Determine the [X, Y] coordinate at the center of the cell enclosing the given text.  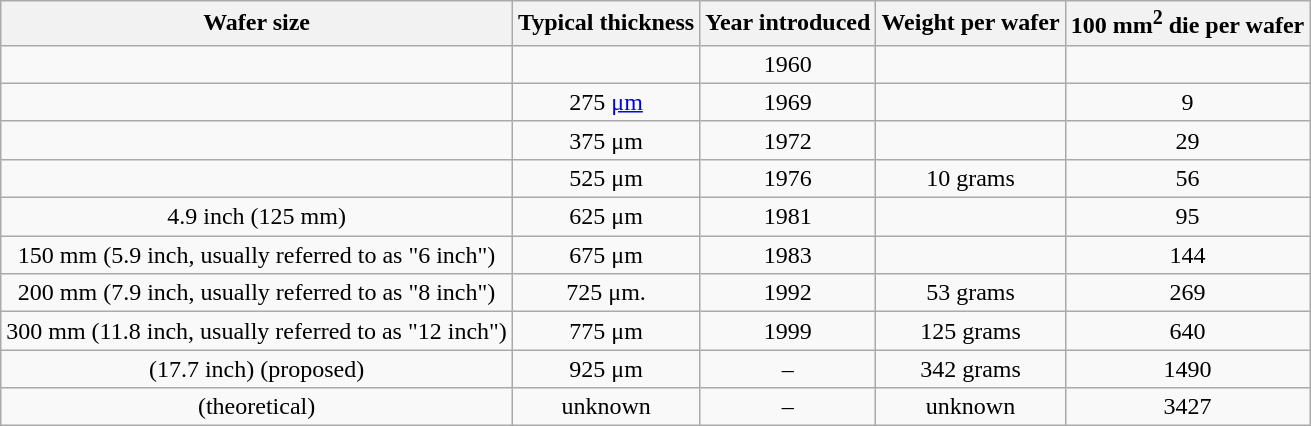
925 μm [606, 369]
675 μm [606, 255]
1976 [788, 178]
53 grams [970, 293]
3427 [1188, 407]
1983 [788, 255]
300 mm (11.8 inch, usually referred to as "12 inch") [257, 331]
10 grams [970, 178]
Typical thickness [606, 24]
100 mm2 die per wafer [1188, 24]
(theoretical) [257, 407]
269 [1188, 293]
144 [1188, 255]
342 grams [970, 369]
1969 [788, 102]
625 μm [606, 217]
125 grams [970, 331]
640 [1188, 331]
525 μm [606, 178]
775 μm [606, 331]
29 [1188, 140]
Weight per wafer [970, 24]
Year introduced [788, 24]
1981 [788, 217]
725 μm. [606, 293]
1972 [788, 140]
1992 [788, 293]
1490 [1188, 369]
200 mm (7.9 inch, usually referred to as "8 inch") [257, 293]
1999 [788, 331]
(17.7 inch) (proposed) [257, 369]
1960 [788, 64]
56 [1188, 178]
375 μm [606, 140]
275 μm [606, 102]
9 [1188, 102]
95 [1188, 217]
Wafer size [257, 24]
4.9 inch (125 mm) [257, 217]
150 mm (5.9 inch, usually referred to as "6 inch") [257, 255]
